Locate the cell with the specified text and output its [x, y] center coordinate. 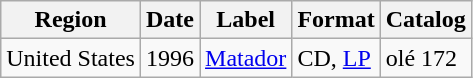
1996 [170, 58]
Matador [246, 58]
United States [71, 58]
Date [170, 20]
olé 172 [426, 58]
CD, LP [336, 58]
Region [71, 20]
Format [336, 20]
Label [246, 20]
Catalog [426, 20]
